Locate the cell with the specified text and output its (x, y) center coordinate. 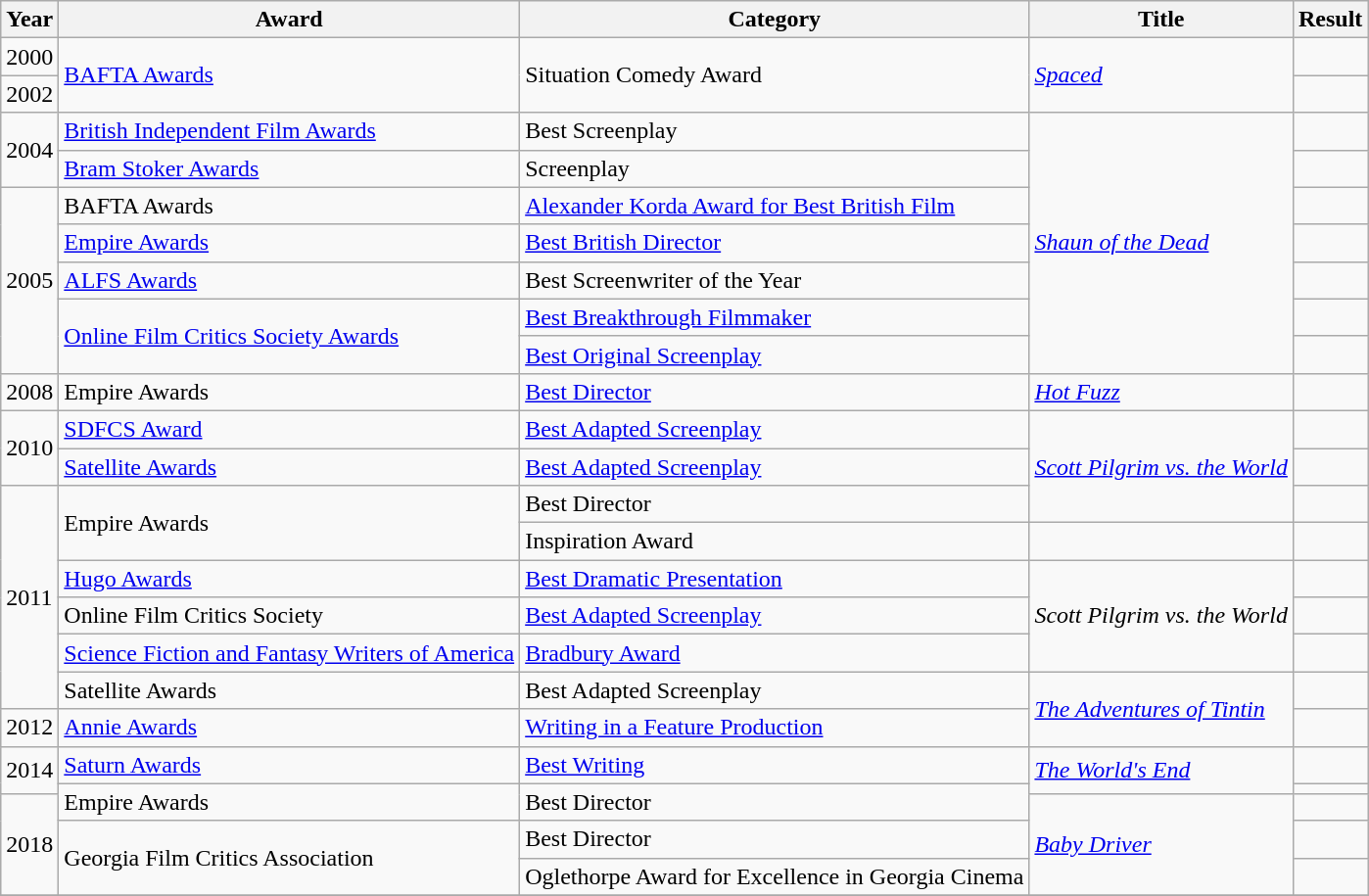
2018 (29, 844)
Category (775, 20)
2005 (29, 280)
Best Writing (775, 765)
Best Dramatic Presentation (775, 579)
2002 (29, 94)
Situation Comedy Award (775, 75)
Online Film Critics Society Awards (290, 336)
Inspiration Award (775, 542)
Hugo Awards (290, 579)
Best Original Screenplay (775, 354)
Best Screenplay (775, 131)
Georgia Film Critics Association (290, 858)
2004 (29, 150)
Writing in a Feature Production (775, 728)
2014 (29, 770)
Hot Fuzz (1161, 392)
2010 (29, 448)
Alexander Korda Award for Best British Film (775, 206)
Saturn Awards (290, 765)
British Independent Film Awards (290, 131)
Award (290, 20)
ALFS Awards (290, 280)
Science Fiction and Fantasy Writers of America (290, 653)
The World's End (1161, 770)
Oglethorpe Award for Excellence in Georgia Cinema (775, 876)
Spaced (1161, 75)
Best Breakthrough Filmmaker (775, 317)
2011 (29, 597)
2008 (29, 392)
Online Film Critics Society (290, 616)
Bram Stoker Awards (290, 168)
2000 (29, 57)
Shaun of the Dead (1161, 243)
Result (1330, 20)
The Adventures of Tintin (1161, 709)
Best British Director (775, 243)
Year (29, 20)
Title (1161, 20)
Screenplay (775, 168)
Baby Driver (1161, 844)
Annie Awards (290, 728)
SDFCS Award (290, 429)
Bradbury Award (775, 653)
2012 (29, 728)
Best Screenwriter of the Year (775, 280)
